Scan for the cell matching the given text and deliver its (X, Y) coordinate at center. 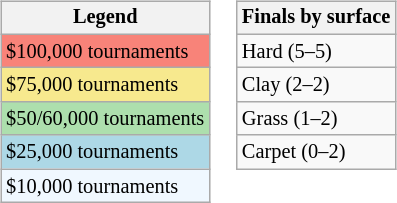
Grass (1–2) (316, 119)
$75,000 tournaments (105, 85)
Finals by surface (316, 18)
$100,000 tournaments (105, 51)
Hard (5–5) (316, 51)
$50/60,000 tournaments (105, 119)
Legend (105, 18)
$25,000 tournaments (105, 152)
Carpet (0–2) (316, 152)
Clay (2–2) (316, 85)
$10,000 tournaments (105, 186)
